Provide the (x, y) coordinate of the cell's center where the given text is located.  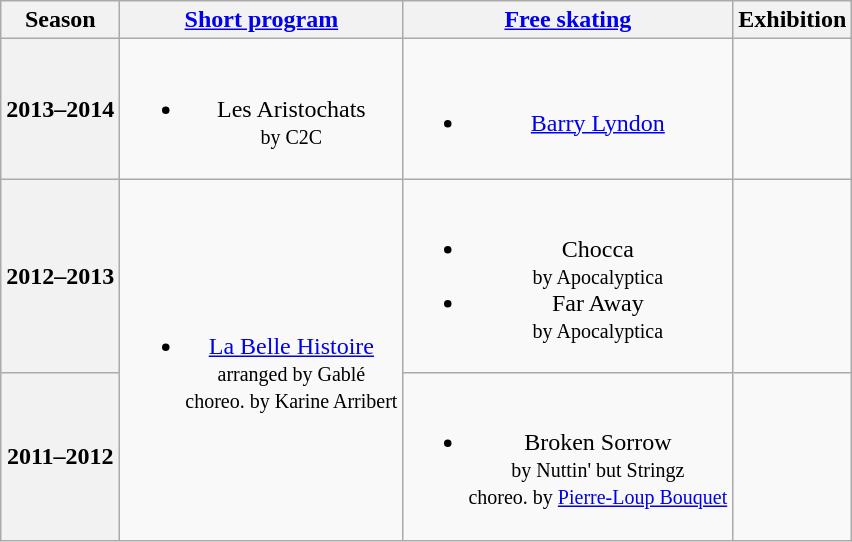
La Belle Histoire arranged by Gablé choreo. by Karine Arribert (262, 360)
Exhibition (792, 20)
Les Aristochats by C2C (262, 109)
Barry Lyndon (568, 109)
2012–2013 (60, 276)
Broken Sorrow by Nuttin' but Stringz choreo. by Pierre-Loup Bouquet (568, 456)
Free skating (568, 20)
Short program (262, 20)
Season (60, 20)
Chocca by Apocalyptica Far Away by Apocalyptica (568, 276)
2013–2014 (60, 109)
2011–2012 (60, 456)
